From the cell containing the given text, extract its center point as [x, y] coordinate. 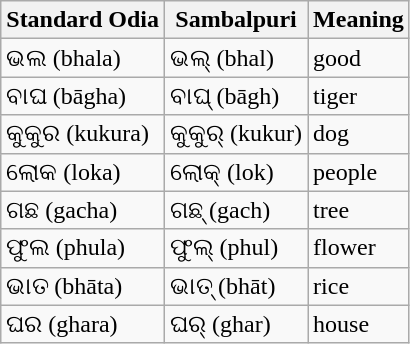
Meaning [359, 20]
good [359, 58]
Standard Odia [83, 20]
କୁକୁର (kukura) [83, 134]
rice [359, 286]
ଲୋକ (loka) [83, 172]
dog [359, 134]
flower [359, 248]
ବାଘ୍ (bāgh) [236, 96]
ଘର୍ (ghar) [236, 324]
ଘର (ghara) [83, 324]
କୁକୁର୍ (kukur) [236, 134]
ବାଘ (bāgha) [83, 96]
ଭଲ୍ (bhal) [236, 58]
tiger [359, 96]
Sambalpuri [236, 20]
house [359, 324]
ଗଛ (gacha) [83, 210]
ଭଲ (bhala) [83, 58]
ଗଛ୍ (gach) [236, 210]
ଫୁଲ (phula) [83, 248]
tree [359, 210]
people [359, 172]
ଲୋକ୍ (lok) [236, 172]
ଭାତ୍ (bhāt) [236, 286]
ଫୁଲ୍ (phul) [236, 248]
ଭାତ (bhāta) [83, 286]
